Locate the cell with the specified text and output its (X, Y) center coordinate. 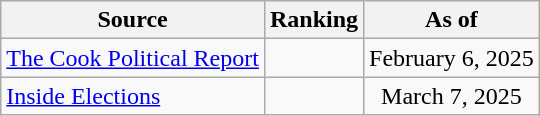
As of (452, 20)
Ranking (314, 20)
Inside Elections (133, 96)
March 7, 2025 (452, 96)
February 6, 2025 (452, 58)
Source (133, 20)
The Cook Political Report (133, 58)
